Scan for the cell matching the given text and deliver its [x, y] coordinate at center. 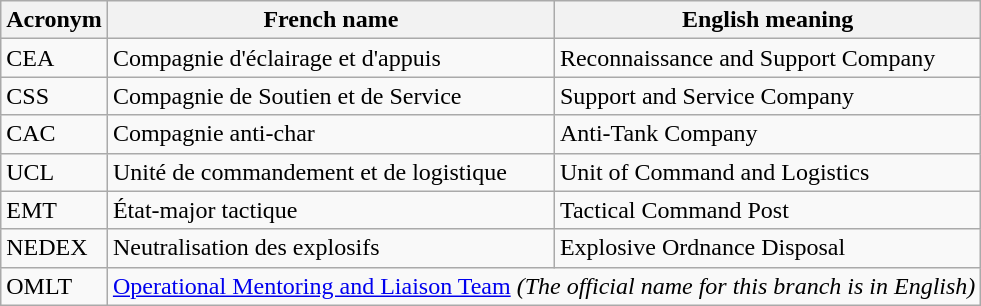
Tactical Command Post [767, 210]
Support and Service Company [767, 96]
EMT [54, 210]
NEDEX [54, 248]
UCL [54, 172]
CAC [54, 134]
CEA [54, 58]
OMLT [54, 286]
Anti-Tank Company [767, 134]
Compagnie d'éclairage et d'appuis [330, 58]
Unit of Command and Logistics [767, 172]
French name [330, 20]
Neutralisation des explosifs [330, 248]
Compagnie anti-char [330, 134]
Explosive Ordnance Disposal [767, 248]
État-major tactique [330, 210]
Acronym [54, 20]
Reconnaissance and Support Company [767, 58]
Compagnie de Soutien et de Service [330, 96]
Unité de commandement et de logistique [330, 172]
CSS [54, 96]
Operational Mentoring and Liaison Team (The official name for this branch is in English) [544, 286]
English meaning [767, 20]
